Determine the [x, y] coordinate at the center of the cell enclosing the given text.  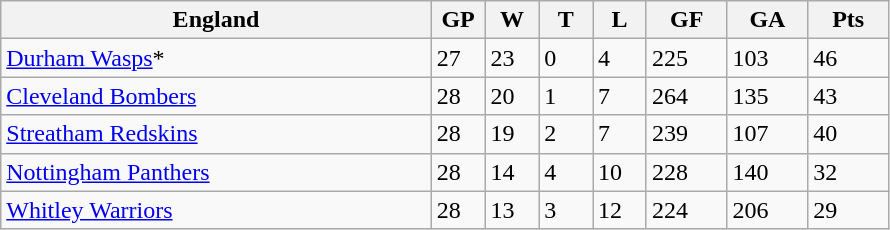
103 [768, 58]
27 [458, 58]
England [216, 20]
264 [686, 96]
239 [686, 134]
12 [620, 210]
19 [512, 134]
46 [848, 58]
43 [848, 96]
W [512, 20]
1 [566, 96]
Durham Wasps* [216, 58]
GA [768, 20]
32 [848, 172]
Whitley Warriors [216, 210]
206 [768, 210]
13 [512, 210]
L [620, 20]
228 [686, 172]
GP [458, 20]
Cleveland Bombers [216, 96]
GF [686, 20]
224 [686, 210]
Streatham Redskins [216, 134]
Nottingham Panthers [216, 172]
0 [566, 58]
Pts [848, 20]
10 [620, 172]
140 [768, 172]
107 [768, 134]
2 [566, 134]
20 [512, 96]
225 [686, 58]
29 [848, 210]
T [566, 20]
40 [848, 134]
135 [768, 96]
3 [566, 210]
23 [512, 58]
14 [512, 172]
